Determine the (X, Y) coordinate at the center of the cell enclosing the given text.  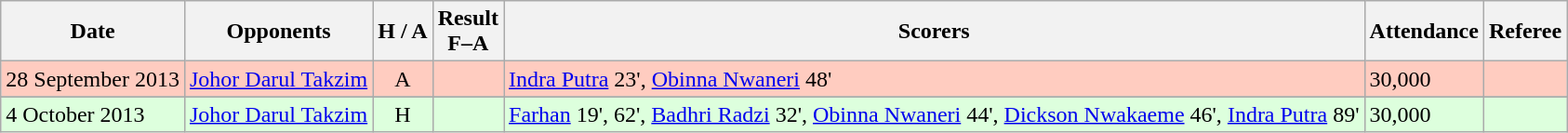
Referee (1525, 32)
Indra Putra 23', Obinna Nwaneri 48' (935, 79)
28 September 2013 (93, 79)
H (403, 114)
H / A (403, 32)
Attendance (1424, 32)
4 October 2013 (93, 114)
ResultF–A (468, 32)
Date (93, 32)
Opponents (278, 32)
Scorers (935, 32)
A (403, 79)
Farhan 19', 62', Badhri Radzi 32', Obinna Nwaneri 44', Dickson Nwakaeme 46', Indra Putra 89' (935, 114)
